Find where the given text appears and provide that cell's center as [x, y] coordinate. 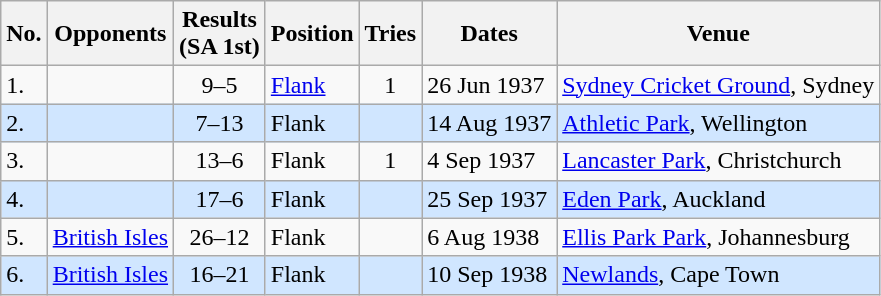
17–6 [220, 199]
25 Sep 1937 [490, 199]
6 Aug 1938 [490, 237]
Opponents [110, 34]
Results(SA 1st) [220, 34]
Newlands, Cape Town [718, 275]
Dates [490, 34]
Venue [718, 34]
6. [24, 275]
14 Aug 1937 [490, 123]
2. [24, 123]
Sydney Cricket Ground, Sydney [718, 85]
No. [24, 34]
5. [24, 237]
10 Sep 1938 [490, 275]
Position [312, 34]
7–13 [220, 123]
3. [24, 161]
26 Jun 1937 [490, 85]
16–21 [220, 275]
13–6 [220, 161]
Tries [390, 34]
Ellis Park Park, Johannesburg [718, 237]
Eden Park, Auckland [718, 199]
9–5 [220, 85]
4. [24, 199]
26–12 [220, 237]
Lancaster Park, Christchurch [718, 161]
4 Sep 1937 [490, 161]
Athletic Park, Wellington [718, 123]
1. [24, 85]
